Return (x, y) of the center of cell containing provided text 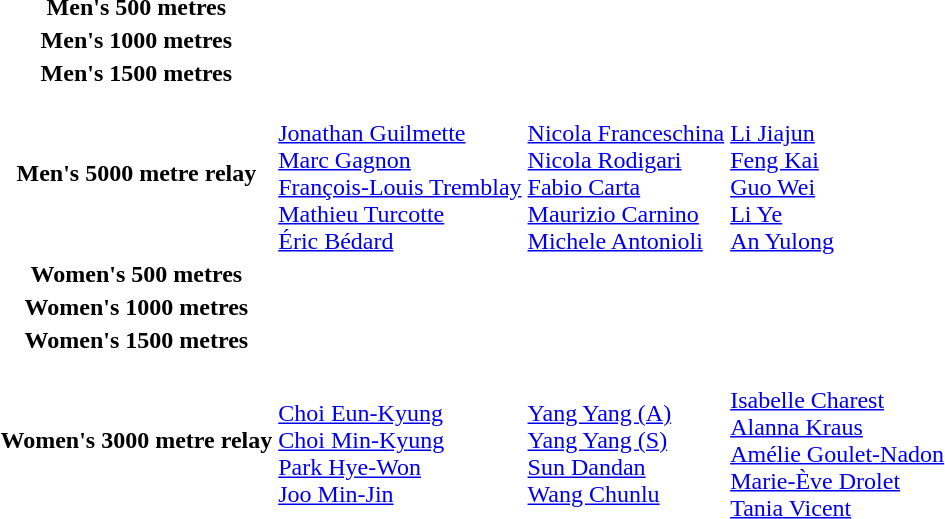
Jonathan GuilmetteMarc GagnonFrançois-Louis TremblayMathieu TurcotteÉric Bédard (400, 174)
Nicola FranceschinaNicola RodigariFabio CartaMaurizio Carnino Michele Antonioli (626, 174)
